Return (X, Y) of the center of cell containing provided text 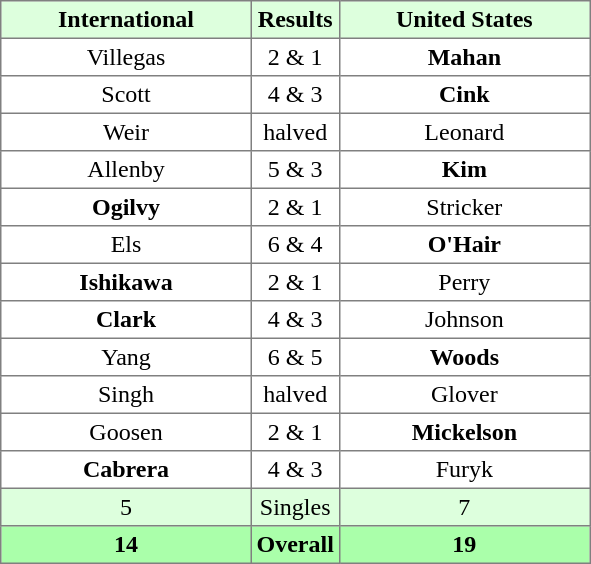
Cink (464, 95)
Perry (464, 282)
Scott (126, 95)
Woods (464, 357)
Goosen (126, 432)
O'Hair (464, 245)
7 (464, 507)
5 (126, 507)
Allenby (126, 170)
United States (464, 20)
International (126, 20)
Glover (464, 395)
Cabrera (126, 470)
Results (295, 20)
Furyk (464, 470)
Mickelson (464, 432)
Yang (126, 357)
Els (126, 245)
Mahan (464, 57)
6 & 5 (295, 357)
Johnson (464, 320)
Weir (126, 132)
Singh (126, 395)
14 (126, 545)
Leonard (464, 132)
19 (464, 545)
Stricker (464, 207)
Singles (295, 507)
Clark (126, 320)
Overall (295, 545)
Ishikawa (126, 282)
Villegas (126, 57)
6 & 4 (295, 245)
Ogilvy (126, 207)
5 & 3 (295, 170)
Kim (464, 170)
